For the text-containing cell, return its midpoint in (X, Y) coordinate format. 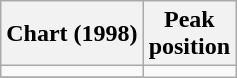
Peakposition (189, 34)
Chart (1998) (72, 34)
